Locate the cell with the specified text and output its [X, Y] center coordinate. 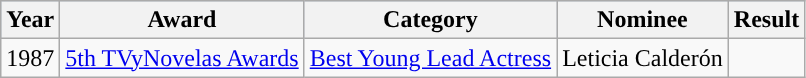
Nominee [643, 20]
5th TVyNovelas Awards [182, 58]
Category [430, 20]
Award [182, 20]
Leticia Calderón [643, 58]
Best Young Lead Actress [430, 58]
Result [766, 20]
Year [30, 20]
1987 [30, 58]
